Return (x, y) of the center of cell containing provided text 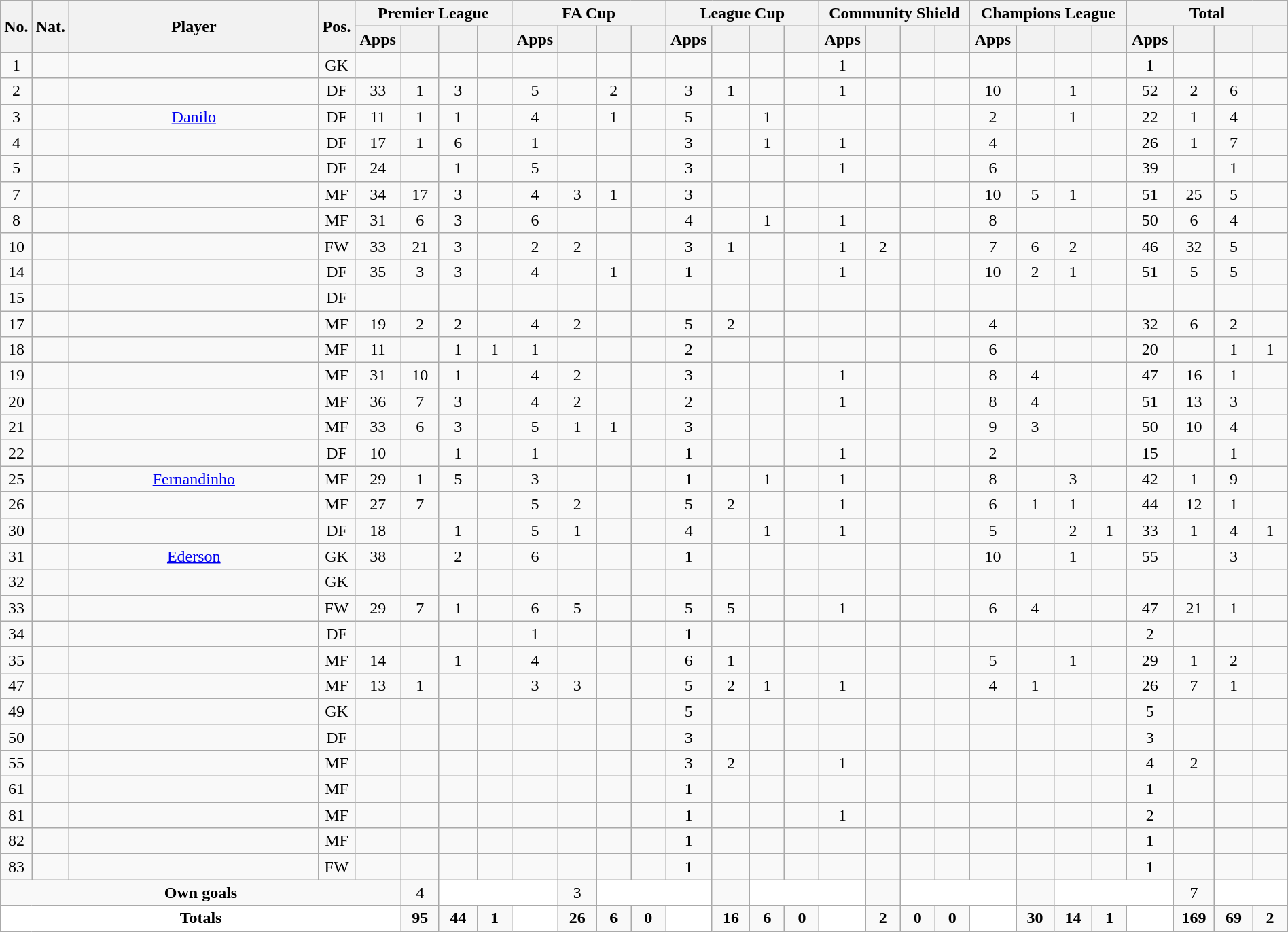
69 (1234, 918)
49 (16, 711)
27 (378, 505)
81 (16, 815)
12 (1194, 505)
46 (1150, 246)
24 (378, 168)
Nat. (50, 26)
Totals (201, 918)
39 (1150, 168)
FA Cup (588, 14)
36 (378, 401)
Premier League (433, 14)
Player (194, 26)
Champions League (1048, 14)
League Cup (743, 14)
61 (16, 789)
52 (1150, 91)
42 (1150, 479)
Community Shield (894, 14)
95 (420, 918)
169 (1194, 918)
Danilo (194, 117)
Total (1208, 14)
No. (16, 26)
Own goals (201, 893)
38 (378, 556)
Ederson (194, 556)
83 (16, 867)
82 (16, 841)
Pos. (337, 26)
Fernandinho (194, 479)
